Scan for the cell matching the given text and deliver its (x, y) coordinate at center. 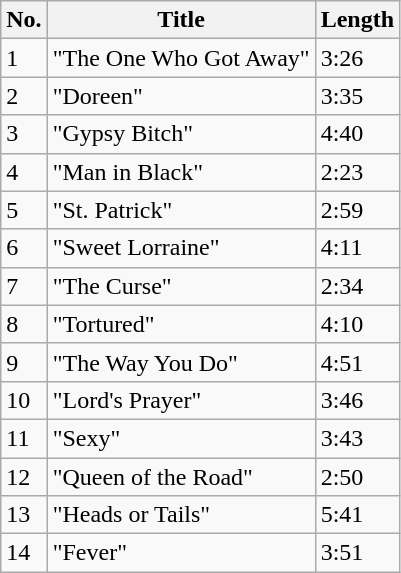
No. (24, 20)
4:40 (357, 134)
"The Curse" (181, 286)
2:23 (357, 172)
4 (24, 172)
"Fever" (181, 553)
3:51 (357, 553)
5 (24, 210)
3:35 (357, 96)
2:50 (357, 477)
5:41 (357, 515)
9 (24, 362)
"The Way You Do" (181, 362)
"Heads or Tails" (181, 515)
2:59 (357, 210)
"The One Who Got Away" (181, 58)
3:26 (357, 58)
"Sweet Lorraine" (181, 248)
12 (24, 477)
Title (181, 20)
13 (24, 515)
"Tortured" (181, 324)
10 (24, 400)
7 (24, 286)
"Sexy" (181, 438)
2:34 (357, 286)
3 (24, 134)
"Queen of the Road" (181, 477)
"Doreen" (181, 96)
"Man in Black" (181, 172)
3:43 (357, 438)
4:11 (357, 248)
4:51 (357, 362)
4:10 (357, 324)
"Lord's Prayer" (181, 400)
8 (24, 324)
2 (24, 96)
3:46 (357, 400)
14 (24, 553)
Length (357, 20)
6 (24, 248)
"Gypsy Bitch" (181, 134)
1 (24, 58)
"St. Patrick" (181, 210)
11 (24, 438)
